Return (X, Y) of the center of cell containing provided text 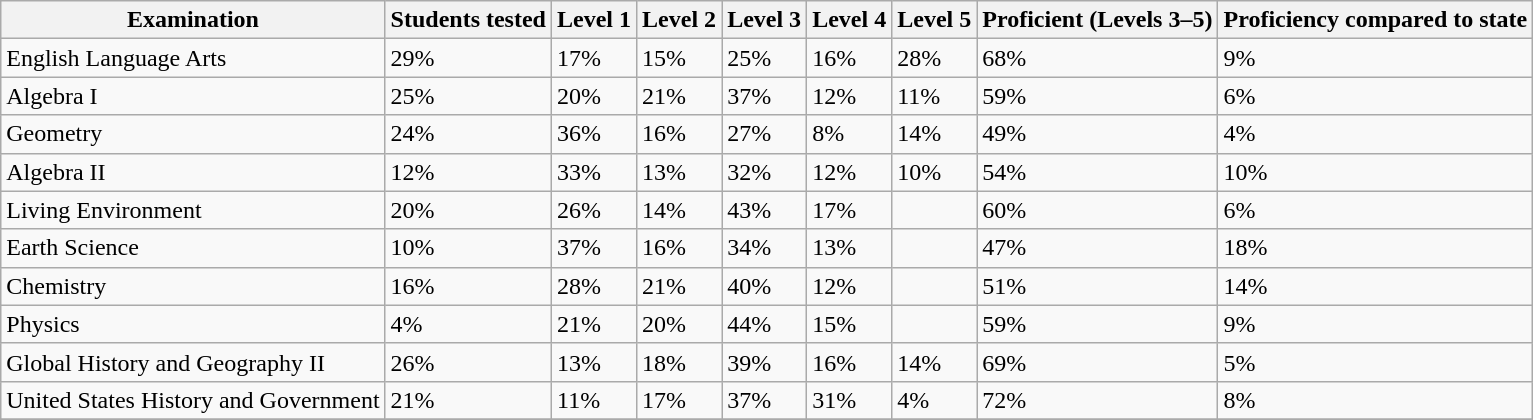
Global History and Geography II (193, 362)
Physics (193, 324)
Earth Science (193, 248)
68% (1098, 58)
Algebra II (193, 172)
Level 4 (850, 20)
39% (764, 362)
5% (1376, 362)
60% (1098, 210)
72% (1098, 400)
Level 1 (594, 20)
47% (1098, 248)
69% (1098, 362)
24% (468, 134)
English Language Arts (193, 58)
Algebra I (193, 96)
31% (850, 400)
29% (468, 58)
49% (1098, 134)
Chemistry (193, 286)
33% (594, 172)
54% (1098, 172)
Level 2 (680, 20)
27% (764, 134)
43% (764, 210)
44% (764, 324)
32% (764, 172)
34% (764, 248)
Living Environment (193, 210)
Examination (193, 20)
United States History and Government (193, 400)
Students tested (468, 20)
Proficient (Levels 3–5) (1098, 20)
36% (594, 134)
40% (764, 286)
Level 3 (764, 20)
Proficiency compared to state (1376, 20)
51% (1098, 286)
Level 5 (934, 20)
Geometry (193, 134)
